Identify which cell holds the provided text, then report its [x, y] central coordinate. 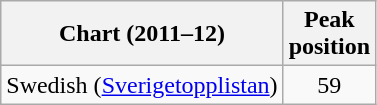
Chart (2011–12) [142, 34]
Swedish (Sverigetopplistan) [142, 85]
59 [329, 85]
Peakposition [329, 34]
